For the text-containing cell, return its midpoint in [X, Y] coordinate format. 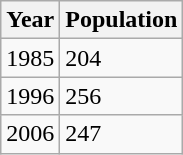
256 [122, 96]
247 [122, 134]
Year [30, 20]
2006 [30, 134]
1996 [30, 96]
Population [122, 20]
204 [122, 58]
1985 [30, 58]
